Pinpoint the cell where the given text exists, returning its [x, y] midpoint coordinate. 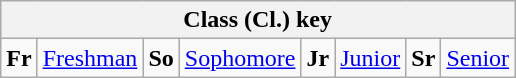
Sr [424, 58]
Sophomore [240, 58]
Jr [318, 58]
Freshman [90, 58]
Senior [478, 58]
Class (Cl.) key [258, 20]
So [161, 58]
Fr [19, 58]
Junior [370, 58]
